Return [x, y] of the center of cell containing provided text 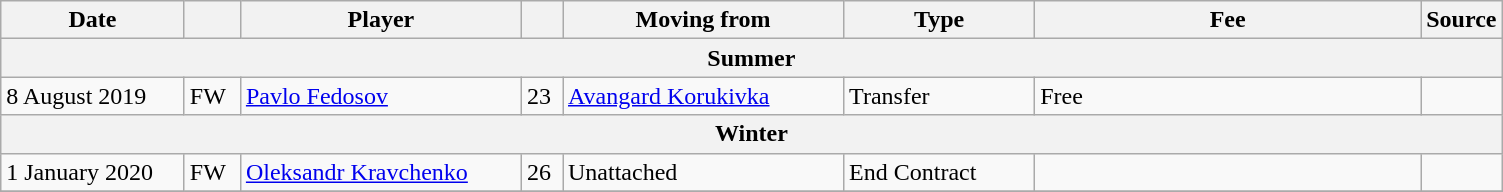
End Contract [940, 172]
Type [940, 20]
Player [380, 20]
Unattached [702, 172]
Winter [752, 134]
1 January 2020 [93, 172]
Summer [752, 58]
Oleksandr Kravchenko [380, 172]
Avangard Korukivka [702, 96]
8 August 2019 [93, 96]
Transfer [940, 96]
Pavlo Fedosov [380, 96]
Fee [1228, 20]
Free [1228, 96]
Source [1462, 20]
Moving from [702, 20]
26 [542, 172]
Date [93, 20]
23 [542, 96]
